Pinpoint the cell where the given text exists, returning its [X, Y] midpoint coordinate. 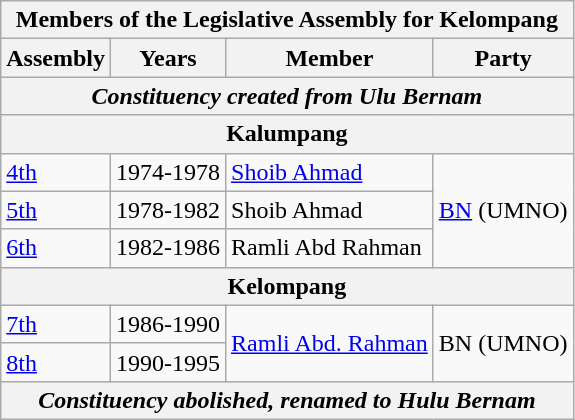
8th [56, 362]
1986-1990 [168, 324]
7th [56, 324]
Ramli Abd Rahman [330, 248]
Party [503, 58]
6th [56, 248]
Kelompang [287, 286]
Ramli Abd. Rahman [330, 343]
1990-1995 [168, 362]
Member [330, 58]
Assembly [56, 58]
1982-1986 [168, 248]
Constituency abolished, renamed to Hulu Bernam [287, 400]
5th [56, 210]
1978-1982 [168, 210]
1974-1978 [168, 172]
Kalumpang [287, 134]
Constituency created from Ulu Bernam [287, 96]
Members of the Legislative Assembly for Kelompang [287, 20]
Years [168, 58]
4th [56, 172]
